For the text-containing cell, return its midpoint in (x, y) coordinate format. 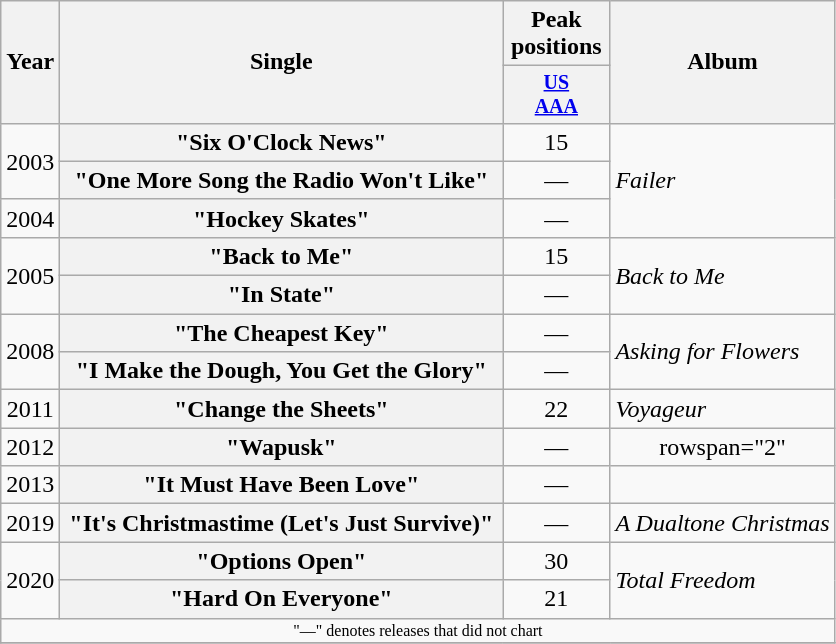
"It's Christmastime (Let's Just Survive)" (282, 523)
Back to Me (722, 275)
21 (556, 599)
Peak positions (556, 34)
"—" denotes releases that did not chart (418, 630)
2011 (30, 409)
"One More Song the Radio Won't Like" (282, 180)
2003 (30, 161)
"In State" (282, 295)
"Change the Sheets" (282, 409)
"The Cheapest Key" (282, 333)
USAAA (556, 94)
Single (282, 62)
22 (556, 409)
A Dualtone Christmas (722, 523)
Voyageur (722, 409)
"Wapusk" (282, 447)
Album (722, 62)
"Options Open" (282, 561)
2020 (30, 580)
Asking for Flowers (722, 352)
2008 (30, 352)
2004 (30, 218)
"Hockey Skates" (282, 218)
2019 (30, 523)
Failer (722, 180)
2013 (30, 485)
2012 (30, 447)
"Six O'Clock News" (282, 142)
"It Must Have Been Love" (282, 485)
"Hard On Everyone" (282, 599)
Total Freedom (722, 580)
"Back to Me" (282, 256)
rowspan="2" (722, 447)
"I Make the Dough, You Get the Glory" (282, 371)
30 (556, 561)
Year (30, 62)
2005 (30, 275)
